Find where the given text appears and provide that cell's center as [X, Y] coordinate. 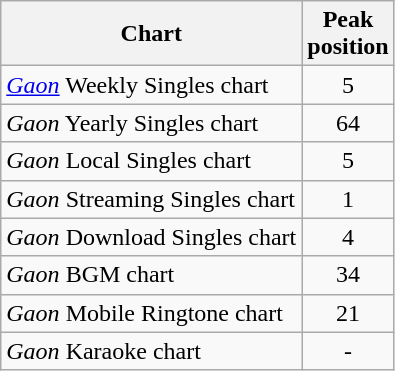
Gaon Streaming Singles chart [152, 199]
Chart [152, 34]
Gaon Yearly Singles chart [152, 123]
- [348, 351]
1 [348, 199]
Gaon Local Singles chart [152, 161]
Gaon Mobile Ringtone chart [152, 313]
Gaon Download Singles chart [152, 237]
Gaon Karaoke chart [152, 351]
Gaon Weekly Singles chart [152, 85]
64 [348, 123]
34 [348, 275]
21 [348, 313]
Gaon BGM chart [152, 275]
Peakposition [348, 34]
4 [348, 237]
